Provide the [x, y] coordinate of the cell's center where the given text is located.  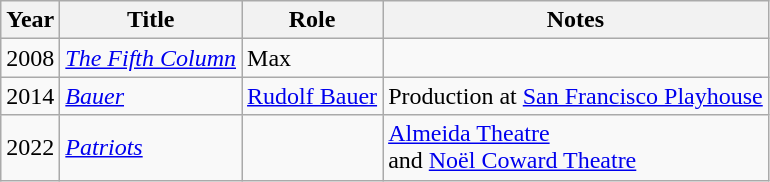
The Fifth Column [151, 58]
Max [312, 58]
Bauer [151, 96]
Production at San Francisco Playhouse [576, 96]
Year [30, 20]
Role [312, 20]
2022 [30, 148]
2014 [30, 96]
2008 [30, 58]
Title [151, 20]
Notes [576, 20]
Rudolf Bauer [312, 96]
Patriots [151, 148]
Almeida Theatreand Noël Coward Theatre [576, 148]
